Extract the (x, y) coordinate from the center of the cell holding the provided text.  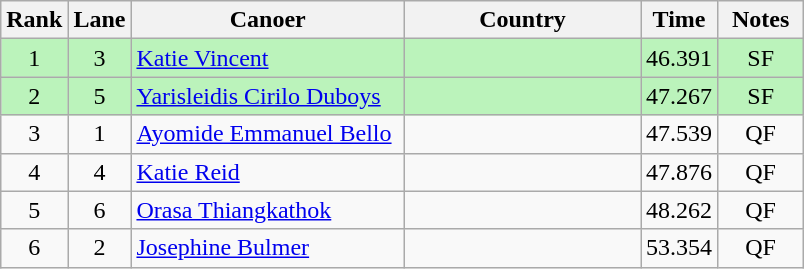
Canoer (268, 20)
Country (522, 20)
Katie Reid (268, 172)
Lane (100, 20)
Yarisleidis Cirilo Duboys (268, 96)
53.354 (680, 248)
Notes (761, 20)
48.262 (680, 210)
47.267 (680, 96)
Ayomide Emmanuel Bello (268, 134)
46.391 (680, 58)
Josephine Bulmer (268, 248)
Katie Vincent (268, 58)
47.876 (680, 172)
Orasa Thiangkathok (268, 210)
47.539 (680, 134)
Rank (34, 20)
Time (680, 20)
